From the cell containing the given text, extract its center point as [X, Y] coordinate. 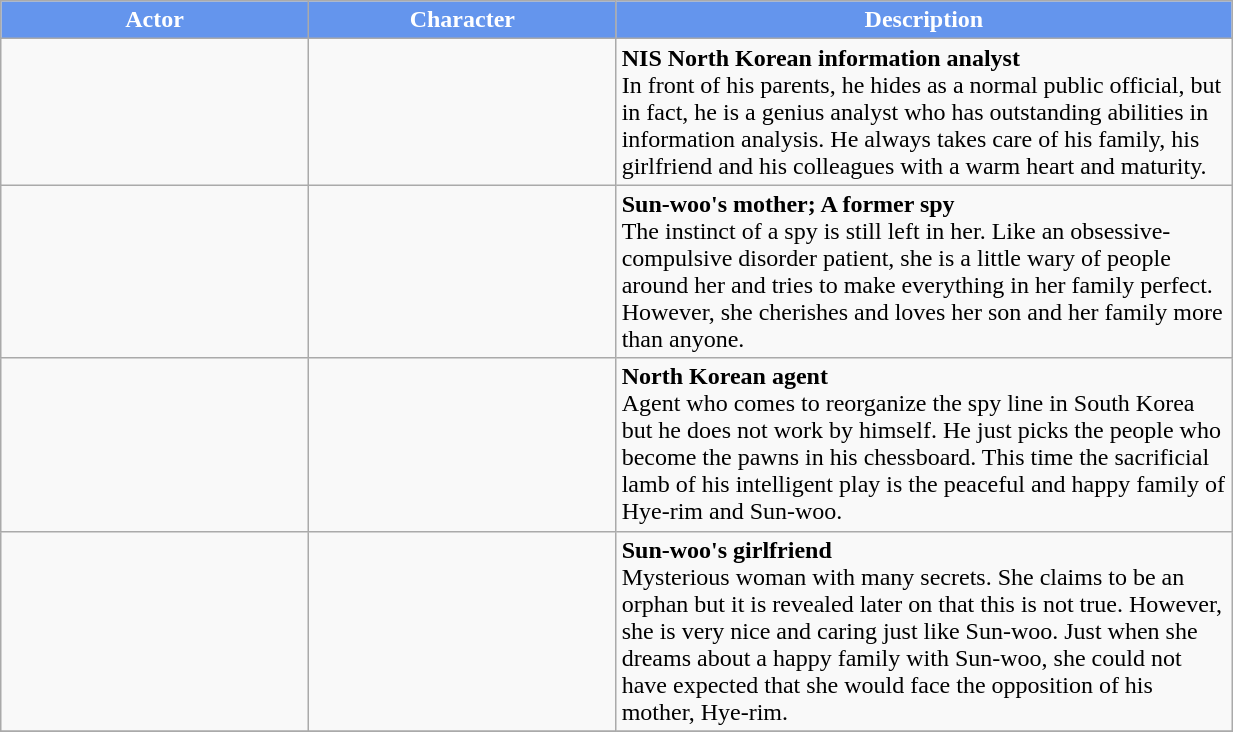
Description [924, 20]
Actor [155, 20]
Character [462, 20]
